Pinpoint the cell where the given text exists, returning its [x, y] midpoint coordinate. 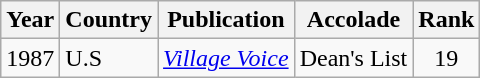
1987 [30, 58]
Rank [446, 20]
Country [109, 20]
Year [30, 20]
U.S [109, 58]
Village Voice [226, 58]
Dean's List [354, 58]
Accolade [354, 20]
19 [446, 58]
Publication [226, 20]
